Return the [x, y] coordinate for the center point of the cell that contains the specified text.  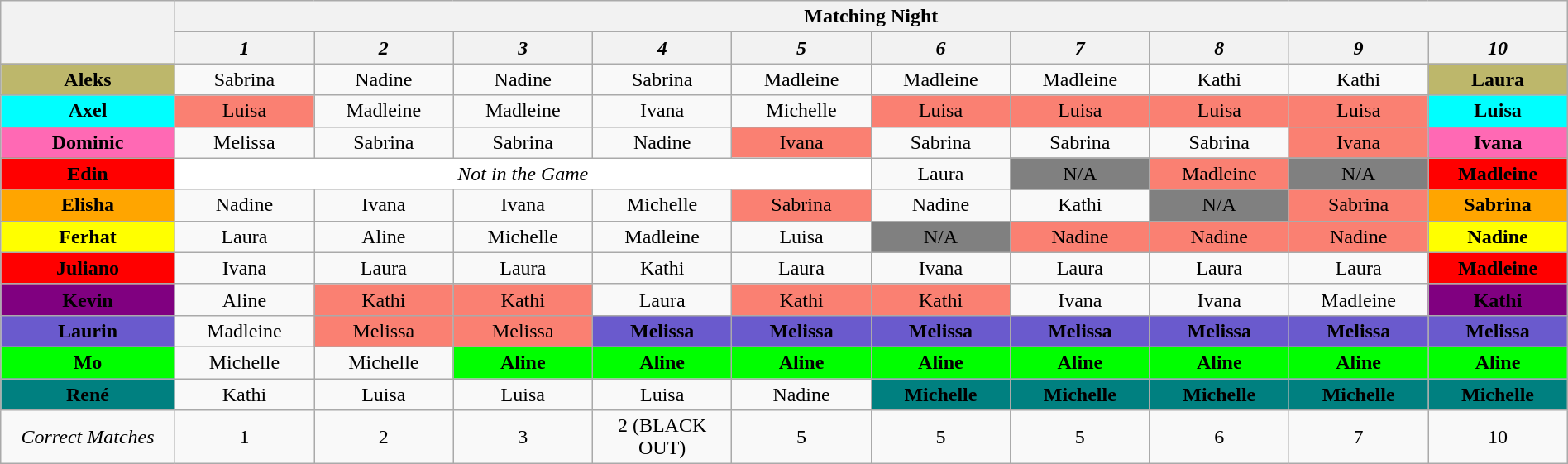
Matching Night [871, 17]
8 [1219, 48]
Ferhat [88, 237]
4 [662, 48]
Mo [88, 362]
Juliano [88, 268]
2 (BLACK OUT) [662, 437]
Laurin [88, 331]
Kevin [88, 299]
Edin [88, 174]
Aleks [88, 79]
Correct Matches [88, 437]
9 [1358, 48]
Not in the Game [523, 174]
Elisha [88, 205]
Axel [88, 111]
Dominic [88, 142]
René [88, 395]
